From the cell containing the given text, extract its center point as [X, Y] coordinate. 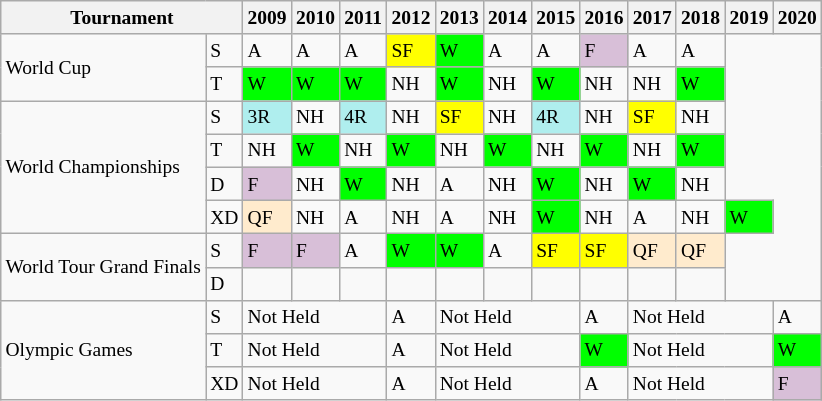
2009 [267, 18]
World Championships [104, 168]
2018 [700, 18]
2020 [797, 18]
2019 [749, 18]
2014 [507, 18]
2012 [411, 18]
2010 [315, 18]
2016 [604, 18]
World Tour Grand Finals [104, 268]
World Cup [104, 68]
2011 [364, 18]
2013 [459, 18]
2017 [652, 18]
2015 [556, 18]
3R [267, 118]
Olympic Games [104, 350]
Tournament [122, 18]
